Extract the (X, Y) coordinate from the center of the cell holding the provided text.  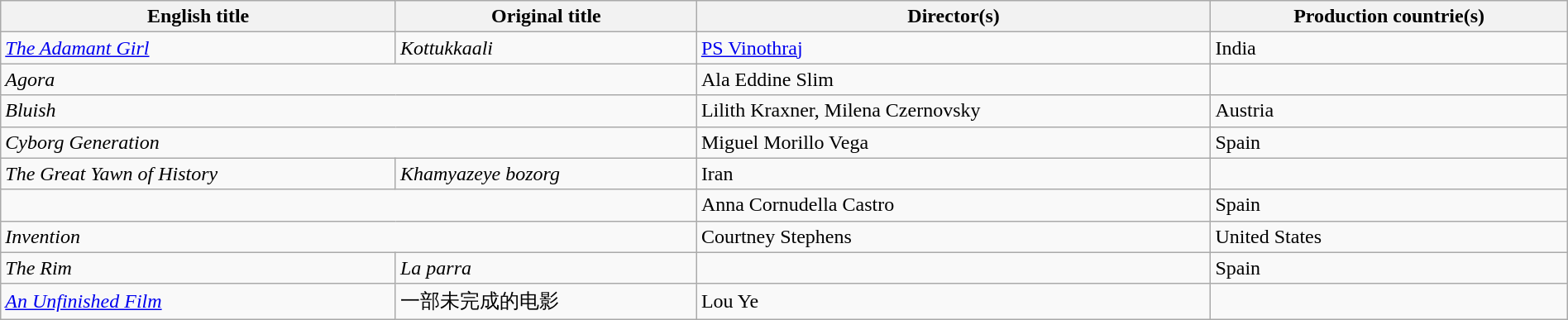
Lou Ye (954, 301)
United States (1389, 236)
India (1389, 48)
Anna Cornudella Castro (954, 205)
La parra (546, 268)
Austria (1389, 111)
Courtney Stephens (954, 236)
The Great Yawn of History (198, 174)
Khamyazeye bozorg (546, 174)
Agora (349, 79)
Miguel Morillo Vega (954, 142)
Iran (954, 174)
PS Vinothraj (954, 48)
Production countrie(s) (1389, 17)
Director(s) (954, 17)
Bluish (349, 111)
The Rim (198, 268)
Original title (546, 17)
The Adamant Girl (198, 48)
Cyborg Generation (349, 142)
Kottukkaali (546, 48)
English title (198, 17)
Lilith Kraxner, Milena Czernovsky (954, 111)
Ala Eddine Slim (954, 79)
An Unfinished Film (198, 301)
Invention (349, 236)
一部未完成的电影 (546, 301)
